Output the (X, Y) coordinate of the center of the cell containing the given text.  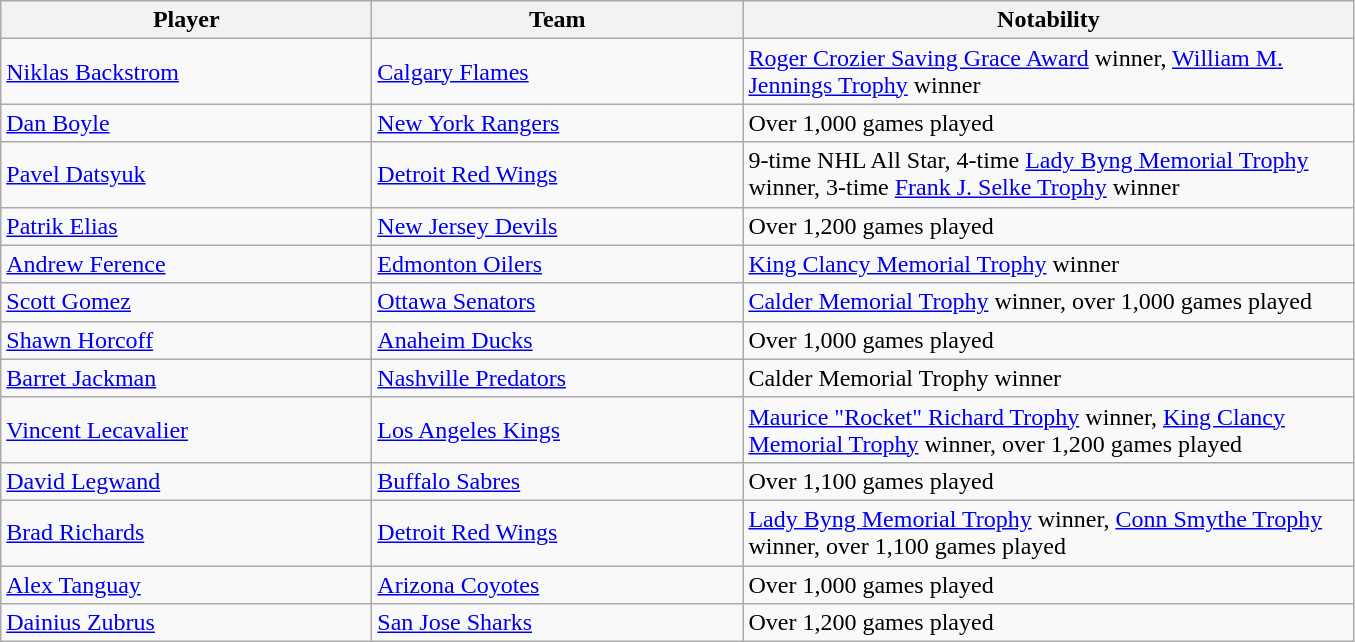
King Clancy Memorial Trophy winner (1048, 264)
New York Rangers (558, 123)
Ottawa Senators (558, 302)
Lady Byng Memorial Trophy winner, Conn Smythe Trophy winner, over 1,100 games played (1048, 532)
Buffalo Sabres (558, 481)
Maurice "Rocket" Richard Trophy winner, King Clancy Memorial Trophy winner, over 1,200 games played (1048, 430)
Los Angeles Kings (558, 430)
Arizona Coyotes (558, 585)
New Jersey Devils (558, 226)
Pavel Datsyuk (186, 174)
Patrik Elias (186, 226)
Edmonton Oilers (558, 264)
Player (186, 20)
David Legwand (186, 481)
Dan Boyle (186, 123)
Niklas Backstrom (186, 72)
Calder Memorial Trophy winner, over 1,000 games played (1048, 302)
Notability (1048, 20)
Dainius Zubrus (186, 623)
Scott Gomez (186, 302)
9-time NHL All Star, 4-time Lady Byng Memorial Trophy winner, 3-time Frank J. Selke Trophy winner (1048, 174)
Brad Richards (186, 532)
Anaheim Ducks (558, 340)
Team (558, 20)
Nashville Predators (558, 378)
Alex Tanguay (186, 585)
Roger Crozier Saving Grace Award winner, William M. Jennings Trophy winner (1048, 72)
Calgary Flames (558, 72)
San Jose Sharks (558, 623)
Shawn Horcoff (186, 340)
Vincent Lecavalier (186, 430)
Over 1,100 games played (1048, 481)
Barret Jackman (186, 378)
Andrew Ference (186, 264)
Calder Memorial Trophy winner (1048, 378)
